Extract the (X, Y) coordinate from the center of the cell holding the provided text.  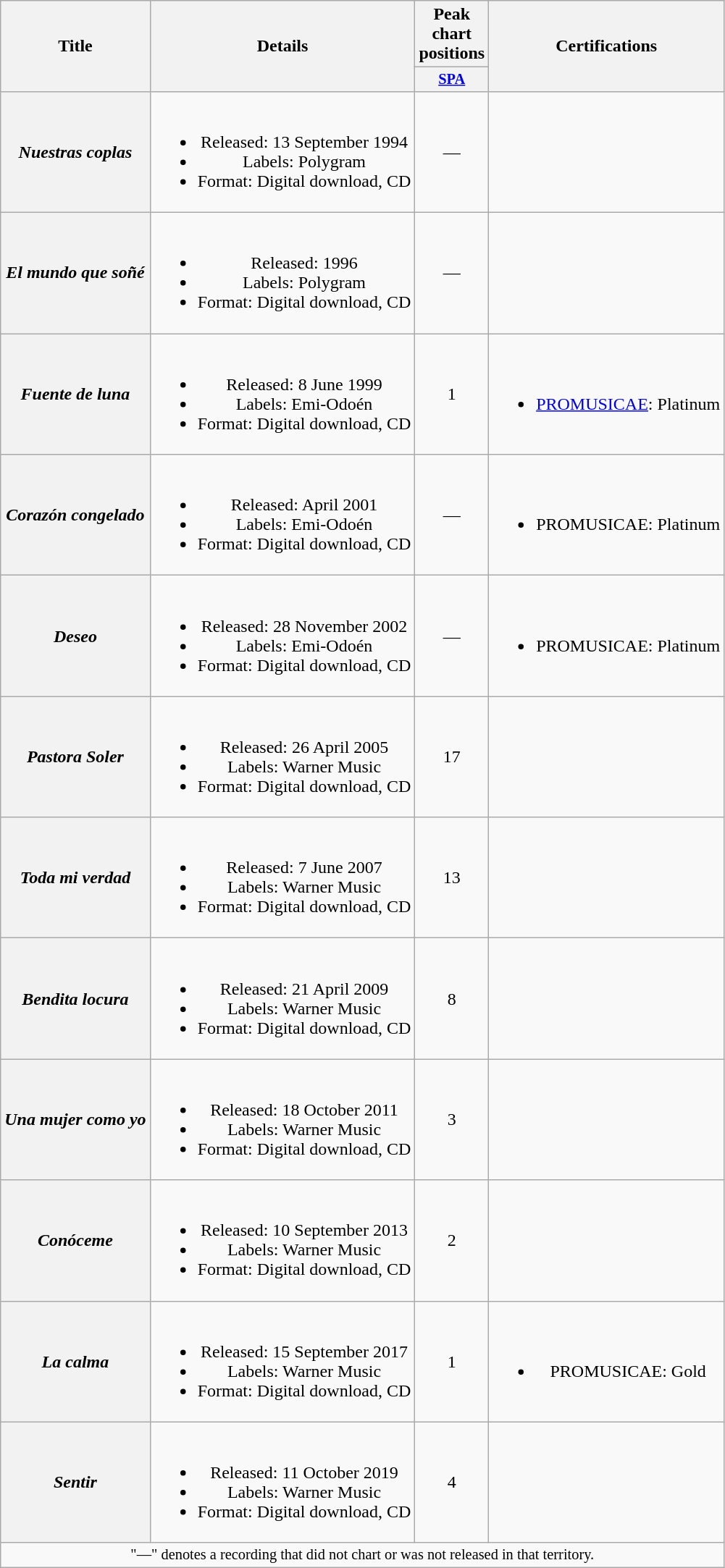
La calma (75, 1361)
Details (282, 46)
PROMUSICAE: Gold (607, 1361)
Released: 28 November 2002Labels: Emi-OdoénFormat: Digital download, CD (282, 636)
Bendita locura (75, 999)
Certifications (607, 46)
Released: 1996Labels: PolygramFormat: Digital download, CD (282, 274)
Released: 26 April 2005Labels: Warner MusicFormat: Digital download, CD (282, 757)
2 (452, 1241)
Released: 11 October 2019Labels: Warner MusicFormat: Digital download, CD (282, 1483)
Released: 8 June 1999Labels: Emi-OdoénFormat: Digital download, CD (282, 394)
Pastora Soler (75, 757)
Conóceme (75, 1241)
Fuente de luna (75, 394)
"—" denotes a recording that did not chart or was not released in that territory. (362, 1555)
Peak chart positions (452, 34)
Released: 13 September 1994Labels: PolygramFormat: Digital download, CD (282, 152)
4 (452, 1483)
Corazón congelado (75, 515)
Toda mi verdad (75, 877)
Released: April 2001Labels: Emi-OdoénFormat: Digital download, CD (282, 515)
Una mujer como yo (75, 1119)
17 (452, 757)
Released: 7 June 2007Labels: Warner MusicFormat: Digital download, CD (282, 877)
SPA (452, 80)
Nuestras coplas (75, 152)
Sentir (75, 1483)
Released: 15 September 2017Labels: Warner MusicFormat: Digital download, CD (282, 1361)
Released: 18 October 2011Labels: Warner MusicFormat: Digital download, CD (282, 1119)
El mundo que soñé (75, 274)
Title (75, 46)
Released: 10 September 2013Labels: Warner MusicFormat: Digital download, CD (282, 1241)
Deseo (75, 636)
3 (452, 1119)
Released: 21 April 2009Labels: Warner MusicFormat: Digital download, CD (282, 999)
8 (452, 999)
13 (452, 877)
